Return (x, y) of the center of cell containing provided text 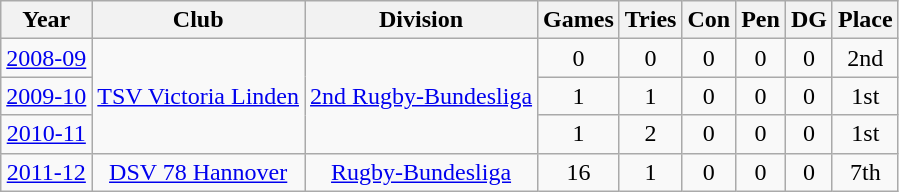
Games (579, 20)
Con (709, 20)
Place (865, 20)
Pen (761, 20)
2nd (865, 58)
Tries (650, 20)
2008-09 (46, 58)
TSV Victoria Linden (198, 96)
Year (46, 20)
7th (865, 172)
DSV 78 Hannover (198, 172)
Rugby-Bundesliga (422, 172)
2010-11 (46, 134)
DG (808, 20)
2011-12 (46, 172)
Division (422, 20)
Club (198, 20)
2009-10 (46, 96)
16 (579, 172)
2nd Rugby-Bundesliga (422, 96)
2 (650, 134)
